Determine the [X, Y] coordinate at the center of the cell enclosing the given text.  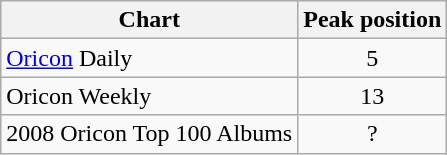
? [372, 134]
Chart [150, 20]
Oricon Weekly [150, 96]
Oricon Daily [150, 58]
Peak position [372, 20]
5 [372, 58]
13 [372, 96]
2008 Oricon Top 100 Albums [150, 134]
